For the text-containing cell, return its midpoint in [X, Y] coordinate format. 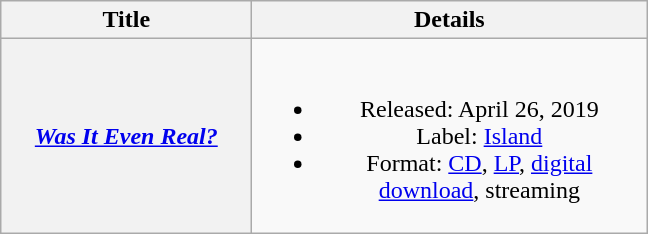
Details [450, 20]
Title [126, 20]
Was It Even Real? [126, 136]
Released: April 26, 2019Label: IslandFormat: CD, LP, digital download, streaming [450, 136]
